Detect which cell encompasses the target text, then output its [X, Y] center coordinate. 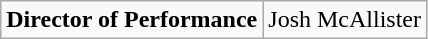
Josh McAllister [345, 20]
Director of Performance [132, 20]
